Scan for the cell matching the given text and deliver its (X, Y) coordinate at center. 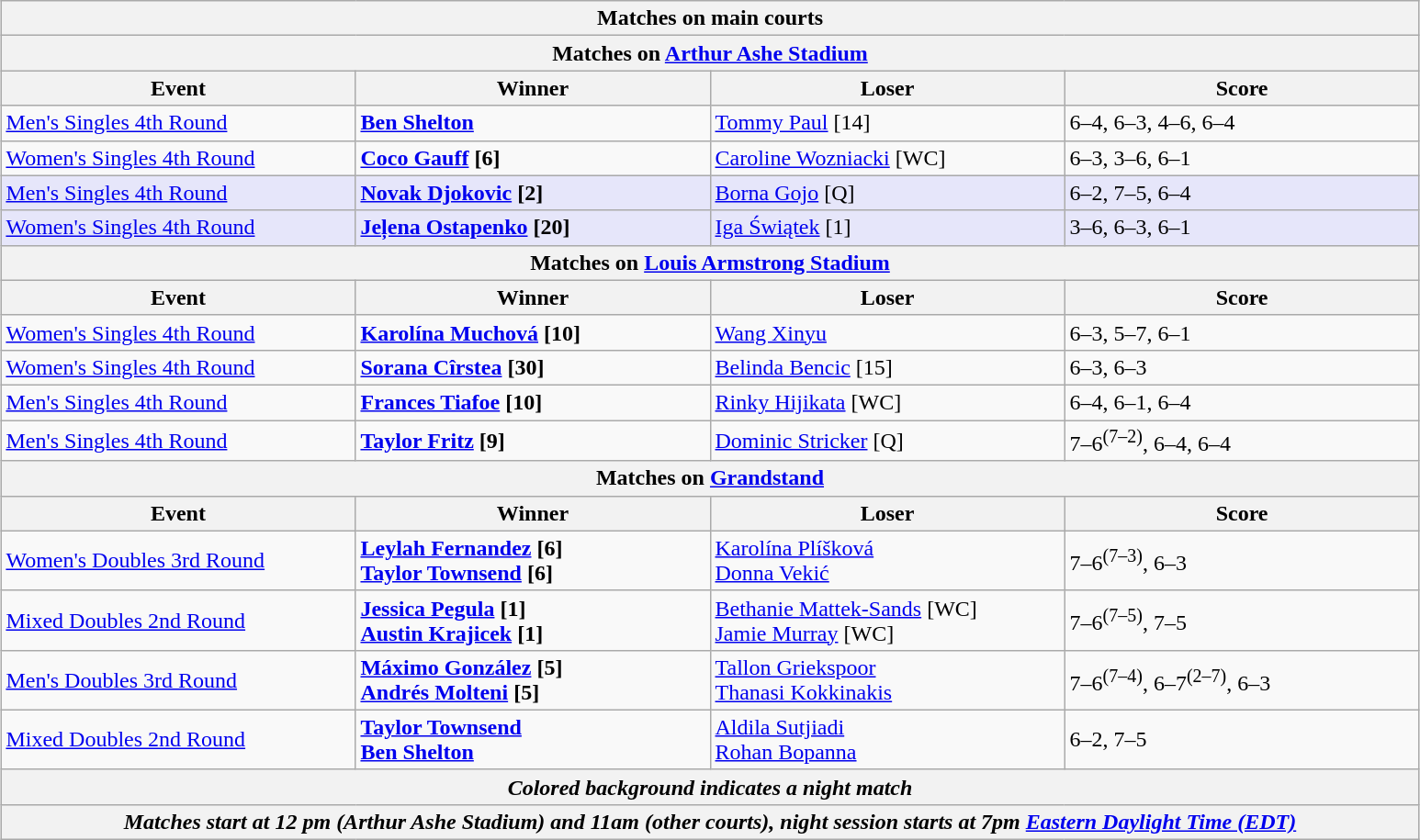
Rinky Hijikata [WC] (887, 402)
Jeļena Ostapenko [20] (533, 228)
Coco Gauff [6] (533, 158)
Caroline Wozniacki [WC] (887, 158)
6–3, 6–3 (1242, 367)
Bethanie Mattek-Sands [WC] Jamie Murray [WC] (887, 621)
Tommy Paul [14] (887, 123)
Frances Tiafoe [10] (533, 402)
Máximo González [5] Andrés Molteni [5] (533, 679)
Iga Świątek [1] (887, 228)
7–6(7–3), 6–3 (1242, 560)
7–6(7–5), 7–5 (1242, 621)
Belinda Bencic [15] (887, 367)
Taylor Fritz [9] (533, 441)
3–6, 6–3, 6–1 (1242, 228)
Novak Djokovic [2] (533, 193)
Ben Shelton (533, 123)
Colored background indicates a night match (710, 787)
Men's Doubles 3rd Round (178, 679)
Sorana Cîrstea [30] (533, 367)
Matches on Louis Armstrong Stadium (710, 263)
6–2, 7–5 (1242, 740)
Matches on Grandstand (710, 478)
Borna Gojo [Q] (887, 193)
Wang Xinyu (887, 332)
Leylah Fernandez [6] Taylor Townsend [6] (533, 560)
Jessica Pegula [1] Austin Krajicek [1] (533, 621)
Dominic Stricker [Q] (887, 441)
Matches on main courts (710, 18)
7–6(7–2), 6–4, 6–4 (1242, 441)
6–4, 6–1, 6–4 (1242, 402)
6–3, 5–7, 6–1 (1242, 332)
6–3, 3–6, 6–1 (1242, 158)
Matches on Arthur Ashe Stadium (710, 53)
Karolína Plíšková Donna Vekić (887, 560)
7–6(7–4), 6–7(2–7), 6–3 (1242, 679)
Women's Doubles 3rd Round (178, 560)
Matches start at 12 pm (Arthur Ashe Stadium) and 11am (other courts), night session starts at 7pm Eastern Daylight Time (EDT) (710, 822)
Tallon Griekspoor Thanasi Kokkinakis (887, 679)
6–4, 6–3, 4–6, 6–4 (1242, 123)
6–2, 7–5, 6–4 (1242, 193)
Karolína Muchová [10] (533, 332)
Taylor Townsend Ben Shelton (533, 740)
Aldila Sutjiadi Rohan Bopanna (887, 740)
